Return the [x, y] coordinate for the center point of the cell that contains the specified text.  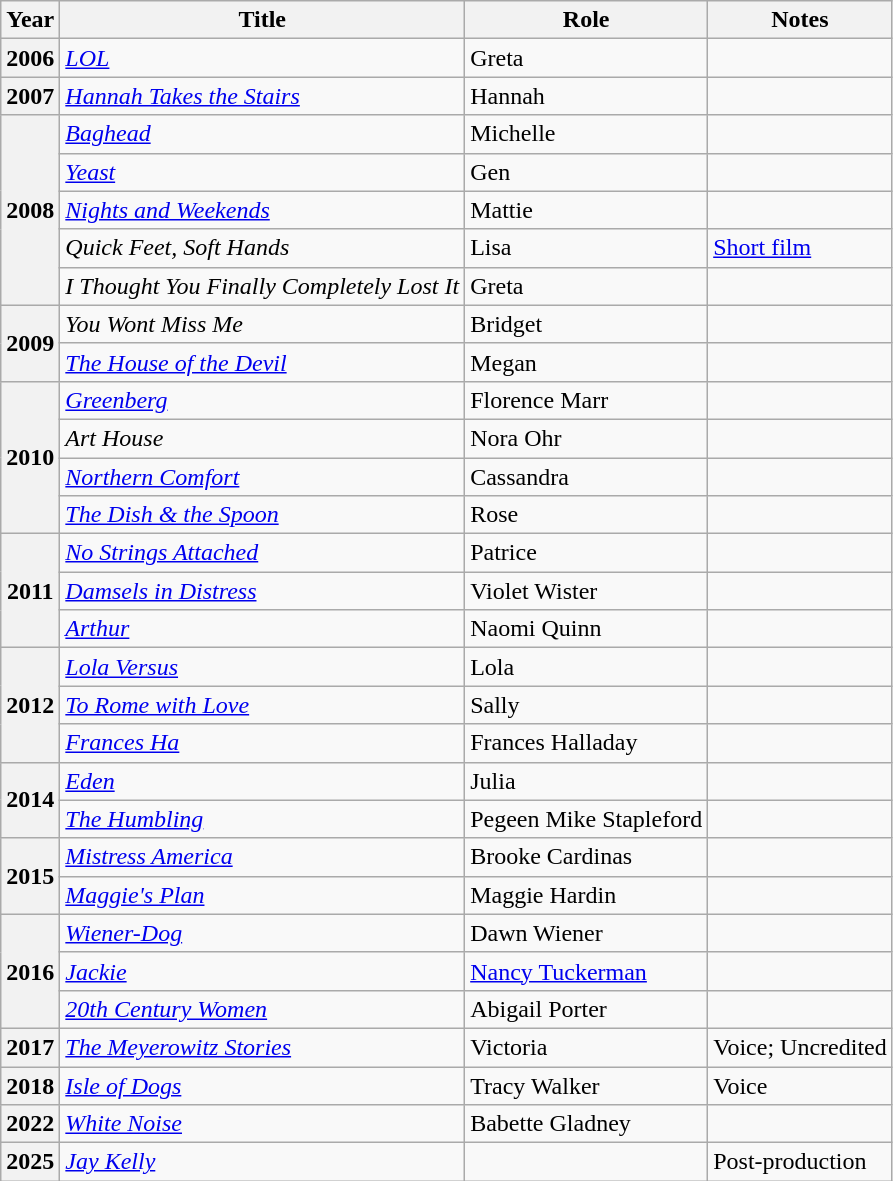
Baghead [262, 134]
Michelle [586, 134]
Dawn Wiener [586, 933]
Maggie's Plan [262, 895]
The Meyerowitz Stories [262, 1047]
Year [30, 20]
Quick Feet, Soft Hands [262, 248]
Florence Marr [586, 400]
Hannah Takes the Stairs [262, 96]
I Thought You Finally Completely Lost It [262, 286]
Yeast [262, 172]
Isle of Dogs [262, 1085]
2016 [30, 971]
LOL [262, 58]
Arthur [262, 629]
Lisa [586, 248]
Babette Gladney [586, 1124]
Lola Versus [262, 667]
2017 [30, 1047]
Notes [800, 20]
2025 [30, 1162]
Nora Ohr [586, 438]
Tracy Walker [586, 1085]
Title [262, 20]
Pegeen Mike Stapleford [586, 819]
Art House [262, 438]
Nancy Tuckerman [586, 971]
The House of the Devil [262, 362]
2006 [30, 58]
Lola [586, 667]
Bridget [586, 324]
2008 [30, 210]
20th Century Women [262, 1009]
Post-production [800, 1162]
Short film [800, 248]
2009 [30, 343]
2007 [30, 96]
2011 [30, 591]
The Humbling [262, 819]
2022 [30, 1124]
Greenberg [262, 400]
Northern Comfort [262, 477]
2018 [30, 1085]
2015 [30, 876]
Jay Kelly [262, 1162]
You Wont Miss Me [262, 324]
Maggie Hardin [586, 895]
Role [586, 20]
Gen [586, 172]
To Rome with Love [262, 705]
Jackie [262, 971]
Sally [586, 705]
Cassandra [586, 477]
Victoria [586, 1047]
Julia [586, 781]
Voice [800, 1085]
Megan [586, 362]
White Noise [262, 1124]
Damsels in Distress [262, 591]
Naomi Quinn [586, 629]
No Strings Attached [262, 553]
Rose [586, 515]
Patrice [586, 553]
2010 [30, 457]
Frances Ha [262, 743]
Mistress America [262, 857]
Voice; Uncredited [800, 1047]
Eden [262, 781]
Violet Wister [586, 591]
Wiener-Dog [262, 933]
Abigail Porter [586, 1009]
Nights and Weekends [262, 210]
Frances Halladay [586, 743]
Mattie [586, 210]
The Dish & the Spoon [262, 515]
Brooke Cardinas [586, 857]
2012 [30, 705]
2014 [30, 800]
Hannah [586, 96]
